From the cell containing the given text, extract its center point as [x, y] coordinate. 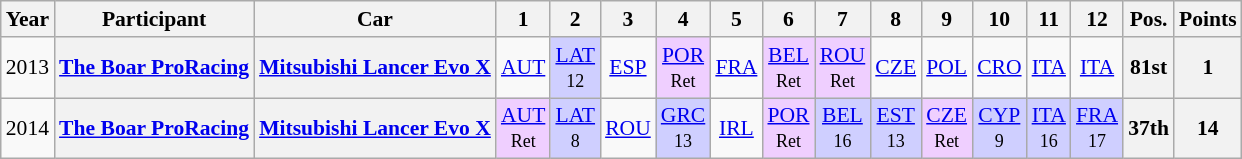
CRO [1000, 68]
Pos. [1148, 19]
LAT8 [575, 128]
Year [28, 19]
14 [1208, 128]
CZERet [946, 128]
7 [843, 19]
AUT [523, 68]
11 [1049, 19]
10 [1000, 19]
ESP [628, 68]
9 [946, 19]
2013 [28, 68]
Participant [154, 19]
BELRet [788, 68]
ROU [628, 128]
FRA17 [1097, 128]
5 [736, 19]
AUTRet [523, 128]
Car [375, 19]
IRL [736, 128]
FRA [736, 68]
EST13 [896, 128]
12 [1097, 19]
2 [575, 19]
LAT12 [575, 68]
4 [684, 19]
POL [946, 68]
CYP9 [1000, 128]
GRC13 [684, 128]
3 [628, 19]
37th [1148, 128]
81st [1148, 68]
2014 [28, 128]
CZE [896, 68]
ITA16 [1049, 128]
8 [896, 19]
ROURet [843, 68]
BEL16 [843, 128]
Points [1208, 19]
6 [788, 19]
